Output the [X, Y] coordinate of the center of the cell containing the given text.  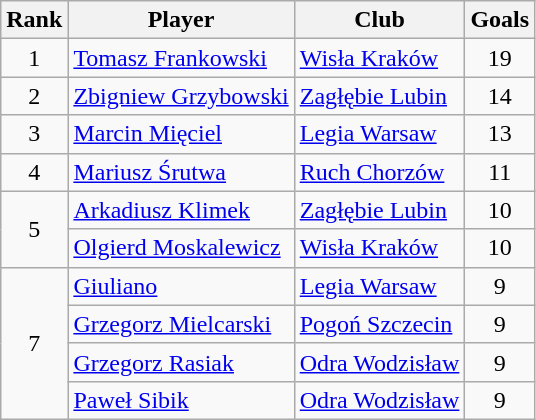
Pogoń Szczecin [380, 324]
11 [500, 172]
Zbigniew Grzybowski [181, 96]
5 [34, 229]
Grzegorz Mielcarski [181, 324]
3 [34, 134]
4 [34, 172]
Rank [34, 20]
Club [380, 20]
Player [181, 20]
Mariusz Śrutwa [181, 172]
Giuliano [181, 286]
Paweł Sibik [181, 400]
Ruch Chorzów [380, 172]
19 [500, 58]
Tomasz Frankowski [181, 58]
14 [500, 96]
2 [34, 96]
7 [34, 343]
13 [500, 134]
Olgierd Moskalewicz [181, 248]
Goals [500, 20]
Arkadiusz Klimek [181, 210]
1 [34, 58]
Grzegorz Rasiak [181, 362]
Marcin Mięciel [181, 134]
